Detect which cell encompasses the target text, then output its (x, y) center coordinate. 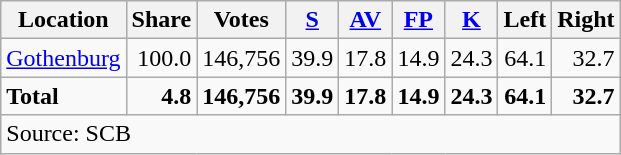
100.0 (162, 58)
Votes (242, 20)
Left (525, 20)
Location (64, 20)
S (312, 20)
Source: SCB (310, 134)
4.8 (162, 96)
Gothenburg (64, 58)
Total (64, 96)
Share (162, 20)
FP (418, 20)
Right (586, 20)
AV (366, 20)
K (472, 20)
